Return the [X, Y] coordinate for the center point of the cell that contains the specified text.  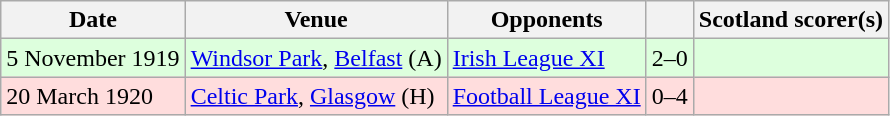
Venue [316, 20]
Football League XI [546, 96]
Opponents [546, 20]
Windsor Park, Belfast (A) [316, 58]
Scotland scorer(s) [790, 20]
Irish League XI [546, 58]
5 November 1919 [93, 58]
2–0 [670, 58]
Date [93, 20]
20 March 1920 [93, 96]
Celtic Park, Glasgow (H) [316, 96]
0–4 [670, 96]
